Identify which cell holds the provided text, then report its (x, y) central coordinate. 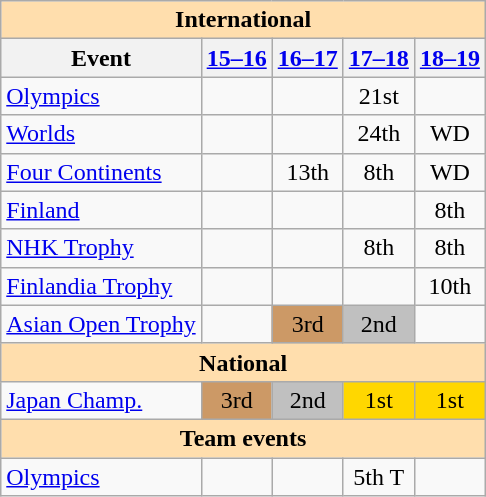
10th (450, 286)
Finland (101, 210)
5th T (378, 477)
15–16 (236, 58)
Four Continents (101, 172)
Asian Open Trophy (101, 324)
17–18 (378, 58)
Event (101, 58)
21st (378, 96)
16–17 (308, 58)
National (244, 362)
13th (308, 172)
18–19 (450, 58)
Japan Champ. (101, 400)
Worlds (101, 134)
International (244, 20)
24th (378, 134)
NHK Trophy (101, 248)
Team events (244, 438)
Finlandia Trophy (101, 286)
